Identify which cell holds the provided text, then report its [X, Y] central coordinate. 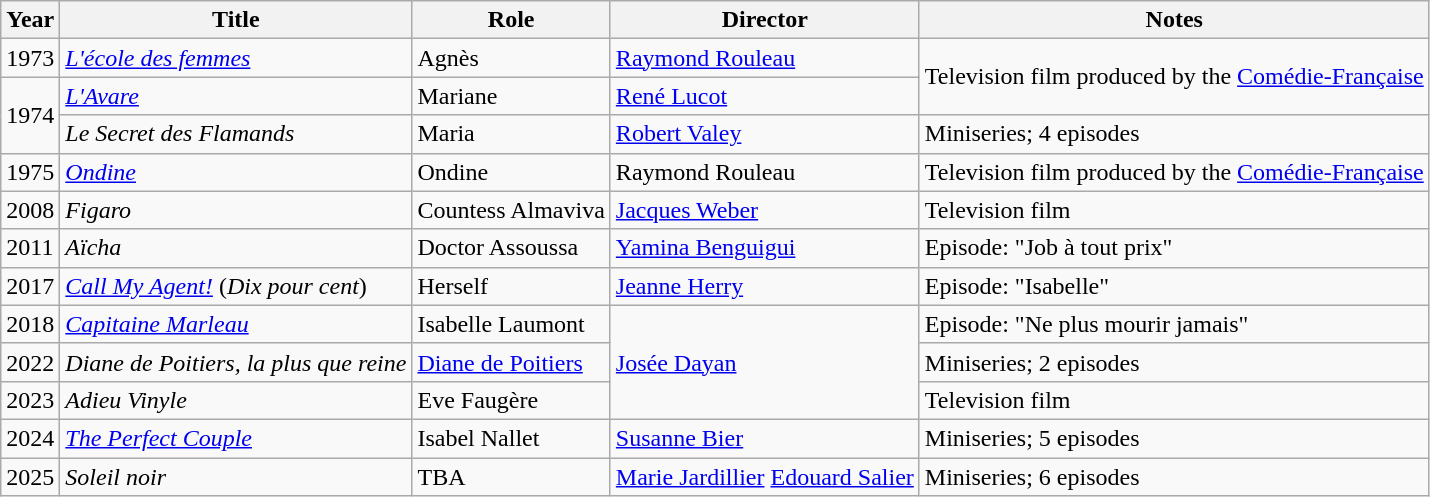
Maria [511, 134]
1975 [30, 172]
2023 [30, 400]
Countess Almaviva [511, 210]
2018 [30, 324]
Isabel Nallet [511, 438]
1973 [30, 58]
TBA [511, 477]
2011 [30, 248]
Marie Jardillier Edouard Salier [764, 477]
L'Avare [236, 96]
1974 [30, 115]
Isabelle Laumont [511, 324]
Miniseries; 6 episodes [1174, 477]
2025 [30, 477]
Director [764, 20]
Role [511, 20]
Year [30, 20]
2022 [30, 362]
The Perfect Couple [236, 438]
Episode: "Isabelle" [1174, 286]
Miniseries; 5 episodes [1174, 438]
Capitaine Marleau [236, 324]
Soleil noir [236, 477]
Call My Agent! (Dix pour cent) [236, 286]
Aïcha [236, 248]
2024 [30, 438]
Josée Dayan [764, 362]
Eve Faugère [511, 400]
Susanne Bier [764, 438]
Doctor Assoussa [511, 248]
Jeanne Herry [764, 286]
Herself [511, 286]
Jacques Weber [764, 210]
Diane de Poitiers [511, 362]
Diane de Poitiers, la plus que reine [236, 362]
Mariane [511, 96]
Title [236, 20]
Robert Valey [764, 134]
Yamina Benguigui [764, 248]
Miniseries; 2 episodes [1174, 362]
Figaro [236, 210]
2008 [30, 210]
Episode: "Job à tout prix" [1174, 248]
Agnès [511, 58]
René Lucot [764, 96]
Le Secret des Flamands [236, 134]
2017 [30, 286]
L'école des femmes [236, 58]
Miniseries; 4 episodes [1174, 134]
Notes [1174, 20]
Adieu Vinyle [236, 400]
Episode: "Ne plus mourir jamais" [1174, 324]
